Return [X, Y] of the center of cell containing provided text 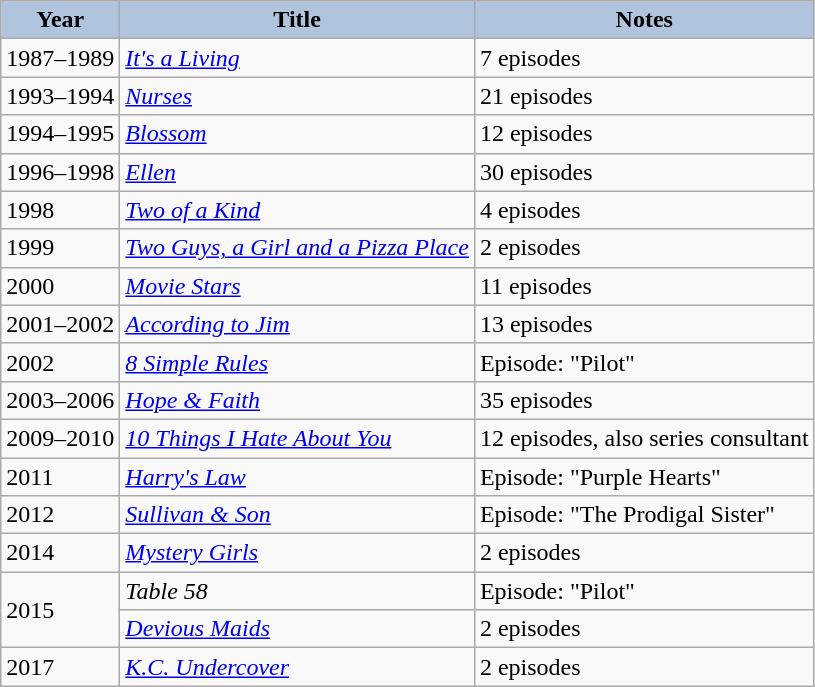
Harry's Law [298, 477]
2012 [60, 515]
12 episodes, also series consultant [644, 438]
2003–2006 [60, 400]
11 episodes [644, 286]
Movie Stars [298, 286]
1999 [60, 248]
13 episodes [644, 324]
1998 [60, 210]
2015 [60, 610]
10 Things I Hate About You [298, 438]
According to Jim [298, 324]
2011 [60, 477]
Blossom [298, 134]
Sullivan & Son [298, 515]
21 episodes [644, 96]
1994–1995 [60, 134]
Table 58 [298, 591]
30 episodes [644, 172]
It's a Living [298, 58]
Episode: "The Prodigal Sister" [644, 515]
2014 [60, 553]
Two of a Kind [298, 210]
1993–1994 [60, 96]
12 episodes [644, 134]
7 episodes [644, 58]
35 episodes [644, 400]
8 Simple Rules [298, 362]
Title [298, 20]
Hope & Faith [298, 400]
1987–1989 [60, 58]
Ellen [298, 172]
K.C. Undercover [298, 667]
Two Guys, a Girl and a Pizza Place [298, 248]
4 episodes [644, 210]
1996–1998 [60, 172]
Year [60, 20]
2000 [60, 286]
Mystery Girls [298, 553]
Episode: "Purple Hearts" [644, 477]
Nurses [298, 96]
2009–2010 [60, 438]
2002 [60, 362]
2017 [60, 667]
Notes [644, 20]
Devious Maids [298, 629]
2001–2002 [60, 324]
